Provide the [x, y] coordinate of the cell's center where the given text is located.  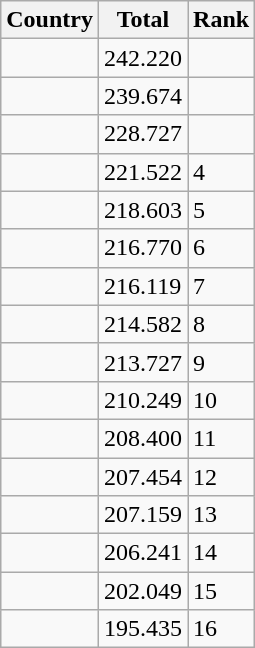
4 [222, 172]
7 [222, 286]
216.119 [142, 286]
208.400 [142, 438]
210.249 [142, 400]
10 [222, 400]
213.727 [142, 362]
218.603 [142, 210]
214.582 [142, 324]
207.454 [142, 477]
14 [222, 553]
Rank [222, 20]
13 [222, 515]
195.435 [142, 629]
221.522 [142, 172]
11 [222, 438]
5 [222, 210]
242.220 [142, 58]
202.049 [142, 591]
Total [142, 20]
12 [222, 477]
6 [222, 248]
9 [222, 362]
15 [222, 591]
16 [222, 629]
Country [50, 20]
228.727 [142, 134]
206.241 [142, 553]
216.770 [142, 248]
207.159 [142, 515]
239.674 [142, 96]
8 [222, 324]
